Pinpoint the cell where the given text exists, returning its (X, Y) midpoint coordinate. 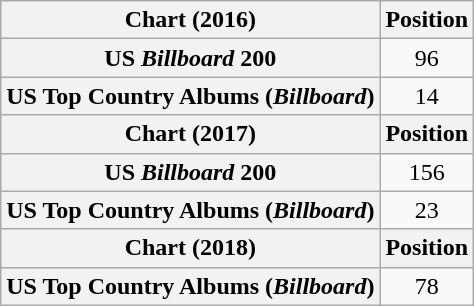
96 (427, 58)
Chart (2017) (190, 134)
78 (427, 286)
Chart (2018) (190, 248)
Chart (2016) (190, 20)
14 (427, 96)
156 (427, 172)
23 (427, 210)
